Locate the cell with the specified text and output its [x, y] center coordinate. 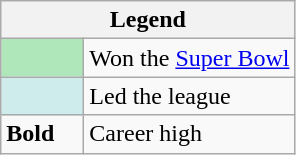
Bold [42, 134]
Led the league [190, 96]
Career high [190, 134]
Won the Super Bowl [190, 58]
Legend [148, 20]
